Return the (x, y) coordinate for the center point of the cell that contains the specified text.  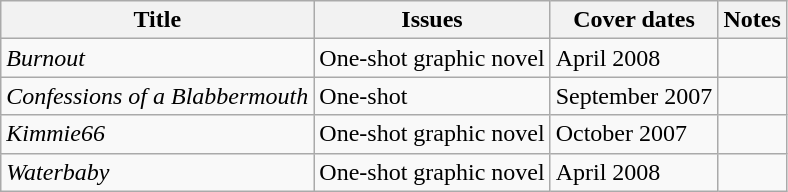
October 2007 (634, 134)
Issues (432, 20)
Kimmie66 (158, 134)
Notes (752, 20)
Waterbaby (158, 172)
Confessions of a Blabbermouth (158, 96)
Burnout (158, 58)
September 2007 (634, 96)
Title (158, 20)
One-shot (432, 96)
Cover dates (634, 20)
